Locate the cell with the specified text and output its (x, y) center coordinate. 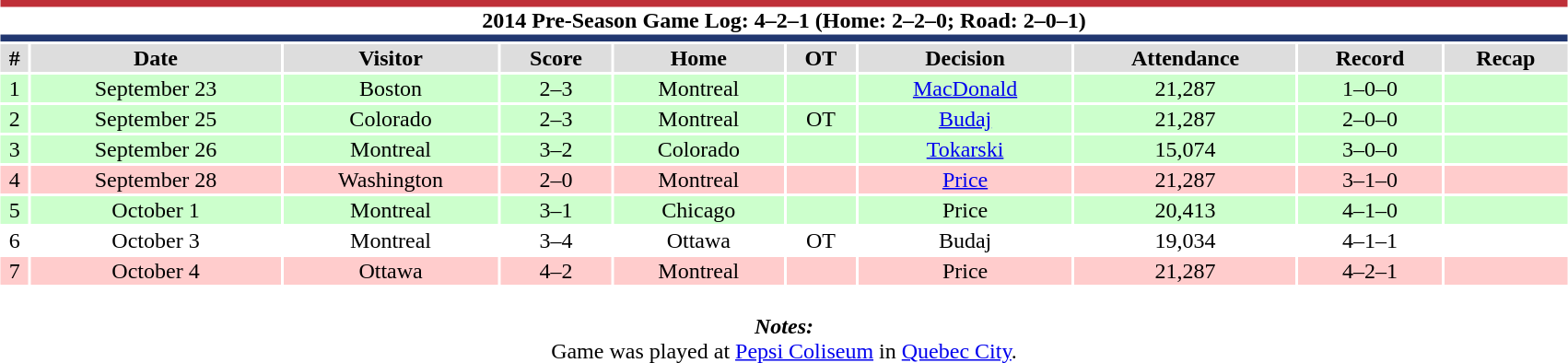
September 26 (157, 149)
2–0 (556, 180)
# (15, 58)
September 25 (157, 119)
Recap (1505, 58)
Record (1371, 58)
3–0–0 (1371, 149)
3–1–0 (1371, 180)
4–1–1 (1371, 240)
October 1 (157, 210)
September 28 (157, 180)
2 (15, 119)
September 23 (157, 88)
Washington (391, 180)
4–1–0 (1371, 210)
1–0–0 (1371, 88)
4 (15, 180)
Chicago (698, 210)
October 4 (157, 271)
Attendance (1186, 58)
19,034 (1186, 240)
6 (15, 240)
Home (698, 58)
3–2 (556, 149)
October 3 (157, 240)
Score (556, 58)
4–2 (556, 271)
Boston (391, 88)
20,413 (1186, 210)
3 (15, 149)
7 (15, 271)
Tokarski (965, 149)
Decision (965, 58)
5 (15, 210)
MacDonald (965, 88)
3–1 (556, 210)
2–0–0 (1371, 119)
Visitor (391, 58)
15,074 (1186, 149)
2014 Pre-Season Game Log: 4–2–1 (Home: 2–2–0; Road: 2–0–1) (784, 20)
1 (15, 88)
Date (157, 58)
3–4 (556, 240)
4–2–1 (1371, 271)
